Provide the [X, Y] coordinate of the cell's center where the given text is located.  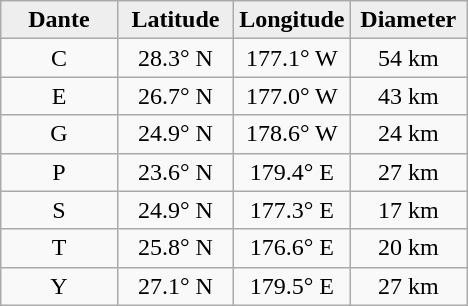
Diameter [408, 20]
177.1° W [292, 58]
Latitude [175, 20]
26.7° N [175, 96]
43 km [408, 96]
Dante [59, 20]
179.5° E [292, 286]
P [59, 172]
27.1° N [175, 286]
54 km [408, 58]
179.4° E [292, 172]
20 km [408, 248]
Y [59, 286]
28.3° N [175, 58]
23.6° N [175, 172]
E [59, 96]
176.6° E [292, 248]
24 km [408, 134]
178.6° W [292, 134]
177.0° W [292, 96]
25.8° N [175, 248]
S [59, 210]
C [59, 58]
17 km [408, 210]
177.3° E [292, 210]
T [59, 248]
Longitude [292, 20]
G [59, 134]
